Determine the [x, y] coordinate at the center of the cell enclosing the given text.  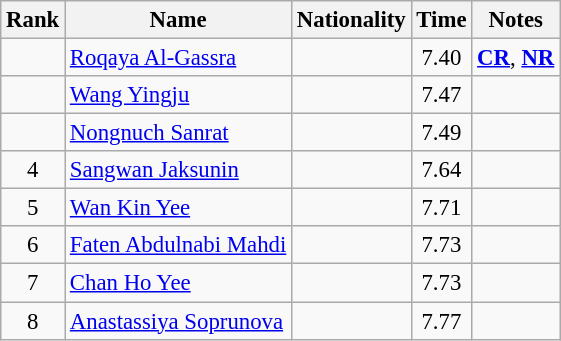
Sangwan Jaksunin [178, 170]
7.40 [442, 58]
8 [33, 321]
5 [33, 208]
4 [33, 170]
Notes [516, 20]
Chan Ho Yee [178, 283]
Faten Abdulnabi Mahdi [178, 245]
Name [178, 20]
7.64 [442, 170]
CR, NR [516, 58]
6 [33, 245]
7.77 [442, 321]
Roqaya Al-Gassra [178, 58]
7 [33, 283]
7.71 [442, 208]
Nationality [352, 20]
Wang Yingju [178, 95]
Nongnuch Sanrat [178, 133]
Wan Kin Yee [178, 208]
Time [442, 20]
7.49 [442, 133]
Rank [33, 20]
Anastassiya Soprunova [178, 321]
7.47 [442, 95]
